From the cell containing the given text, extract its center point as (X, Y) coordinate. 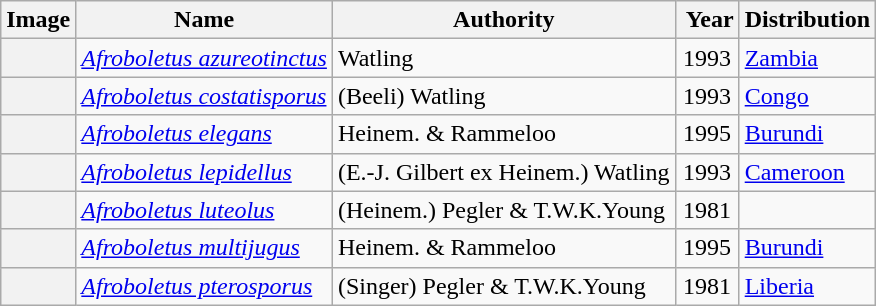
Afroboletus luteolus (204, 210)
Cameroon (807, 172)
Watling (504, 58)
Afroboletus costatisporus (204, 96)
Image (38, 20)
Afroboletus lepidellus (204, 172)
(Singer) Pegler & T.W.K.Young (504, 286)
Congo (807, 96)
Name (204, 20)
Afroboletus azureotinctus (204, 58)
(Heinem.) Pegler & T.W.K.Young (504, 210)
Year (707, 20)
(Beeli) Watling (504, 96)
Distribution (807, 20)
Afroboletus multijugus (204, 248)
Zambia (807, 58)
Afroboletus pterosporus (204, 286)
Afroboletus elegans (204, 134)
Authority (504, 20)
(E.-J. Gilbert ex Heinem.) Watling (504, 172)
Liberia (807, 286)
